Scan for the cell matching the given text and deliver its (X, Y) coordinate at center. 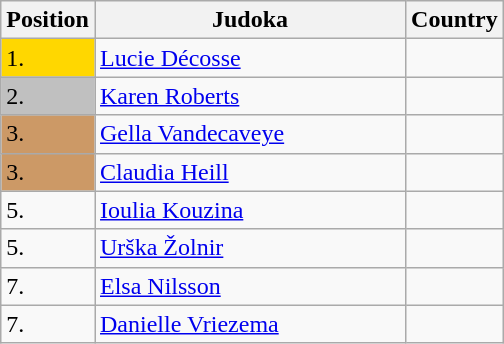
Gella Vandecaveye (250, 134)
Judoka (250, 20)
Urška Žolnir (250, 248)
Claudia Heill (250, 172)
Lucie Décosse (250, 58)
Country (455, 20)
Karen Roberts (250, 96)
Elsa Nilsson (250, 286)
2. (48, 96)
Ioulia Kouzina (250, 210)
Position (48, 20)
Danielle Vriezema (250, 324)
1. (48, 58)
